Identify which cell holds the provided text, then report its [X, Y] central coordinate. 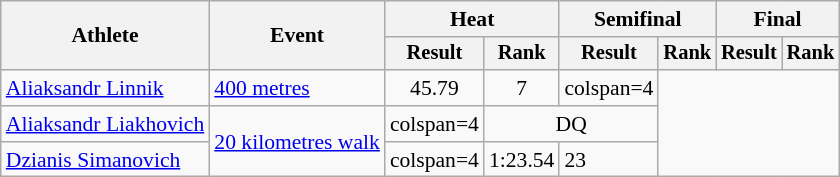
Event [297, 36]
Athlete [106, 36]
Final [778, 19]
Heat [472, 19]
Aliaksandr Linnik [106, 88]
Semifinal [638, 19]
7 [522, 88]
400 metres [297, 88]
DQ [572, 124]
45.79 [434, 88]
Aliaksandr Liakhovich [106, 124]
20 kilometres walk [297, 142]
